Search for the cell housing the specified text and yield its [x, y] center coordinate. 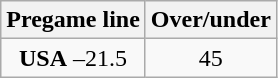
Over/under [210, 20]
USA –21.5 [74, 58]
45 [210, 58]
Pregame line [74, 20]
